From the cell containing the given text, extract its center point as [x, y] coordinate. 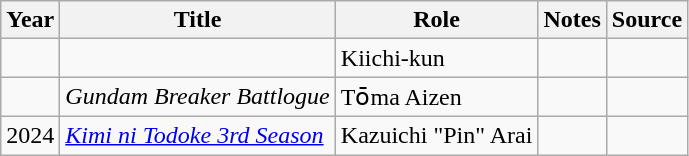
Role [436, 20]
Notes [572, 20]
Kazuichi "Pin" Arai [436, 135]
Tо̄ma Aizen [436, 97]
Year [30, 20]
Kiichi-kun [436, 58]
2024 [30, 135]
Gundam Breaker Battlogue [198, 97]
Kimi ni Todoke 3rd Season [198, 135]
Title [198, 20]
Source [646, 20]
